Return (X, Y) of the center of cell containing provided text 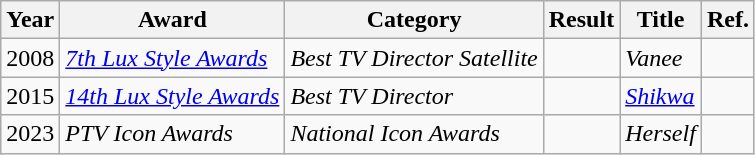
Herself (661, 134)
7th Lux Style Awards (172, 58)
2008 (30, 58)
2015 (30, 96)
Award (172, 20)
Category (414, 20)
2023 (30, 134)
Best TV Director Satellite (414, 58)
Vanee (661, 58)
14th Lux Style Awards (172, 96)
Shikwa (661, 96)
Title (661, 20)
Best TV Director (414, 96)
Result (581, 20)
National Icon Awards (414, 134)
Ref. (728, 20)
PTV Icon Awards (172, 134)
Year (30, 20)
